Locate the cell with the specified text and output its [x, y] center coordinate. 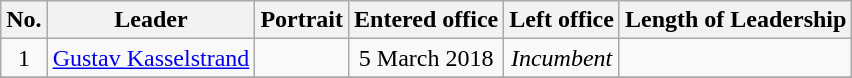
5 March 2018 [426, 58]
Leader [151, 20]
1 [24, 58]
Left office [562, 20]
Entered office [426, 20]
No. [24, 20]
Gustav Kasselstrand [151, 58]
Length of Leadership [735, 20]
Portrait [302, 20]
Incumbent [562, 58]
